Pinpoint the cell where the given text exists, returning its [x, y] midpoint coordinate. 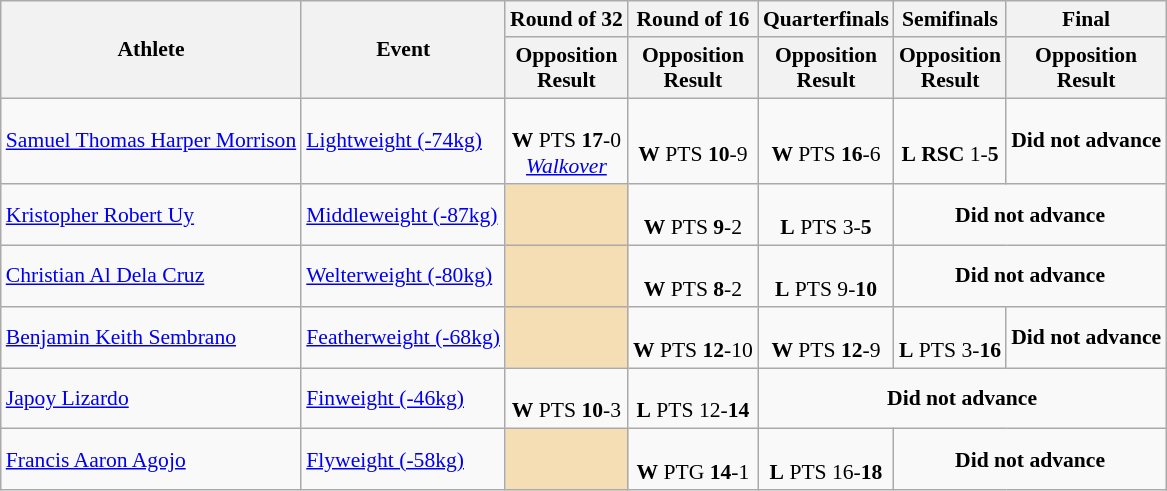
L PTS 3-5 [826, 216]
Finweight (-46kg) [403, 398]
Round of 16 [693, 19]
Event [403, 50]
L PTS 16-18 [826, 460]
W PTS 9-2 [693, 216]
Japoy Lizardo [151, 398]
Francis Aaron Agojo [151, 460]
Flyweight (-58kg) [403, 460]
W PTS 16-6 [826, 142]
W PTS 10-9 [693, 142]
L PTS 3-16 [950, 338]
L RSC 1-5 [950, 142]
Featherweight (-68kg) [403, 338]
Semifinals [950, 19]
L PTS 12-14 [693, 398]
W PTS 12-10 [693, 338]
Lightweight (-74kg) [403, 142]
Samuel Thomas Harper Morrison [151, 142]
Round of 32 [566, 19]
W PTS 10-3 [566, 398]
W PTS 12-9 [826, 338]
W PTS 8-2 [693, 276]
Benjamin Keith Sembrano [151, 338]
L PTS 9-10 [826, 276]
Welterweight (-80kg) [403, 276]
W PTG 14-1 [693, 460]
Athlete [151, 50]
Quarterfinals [826, 19]
Kristopher Robert Uy [151, 216]
W PTS 17-0 Walkover [566, 142]
Middleweight (-87kg) [403, 216]
Final [1086, 19]
Christian Al Dela Cruz [151, 276]
